Determine the [X, Y] coordinate at the center of the cell enclosing the given text.  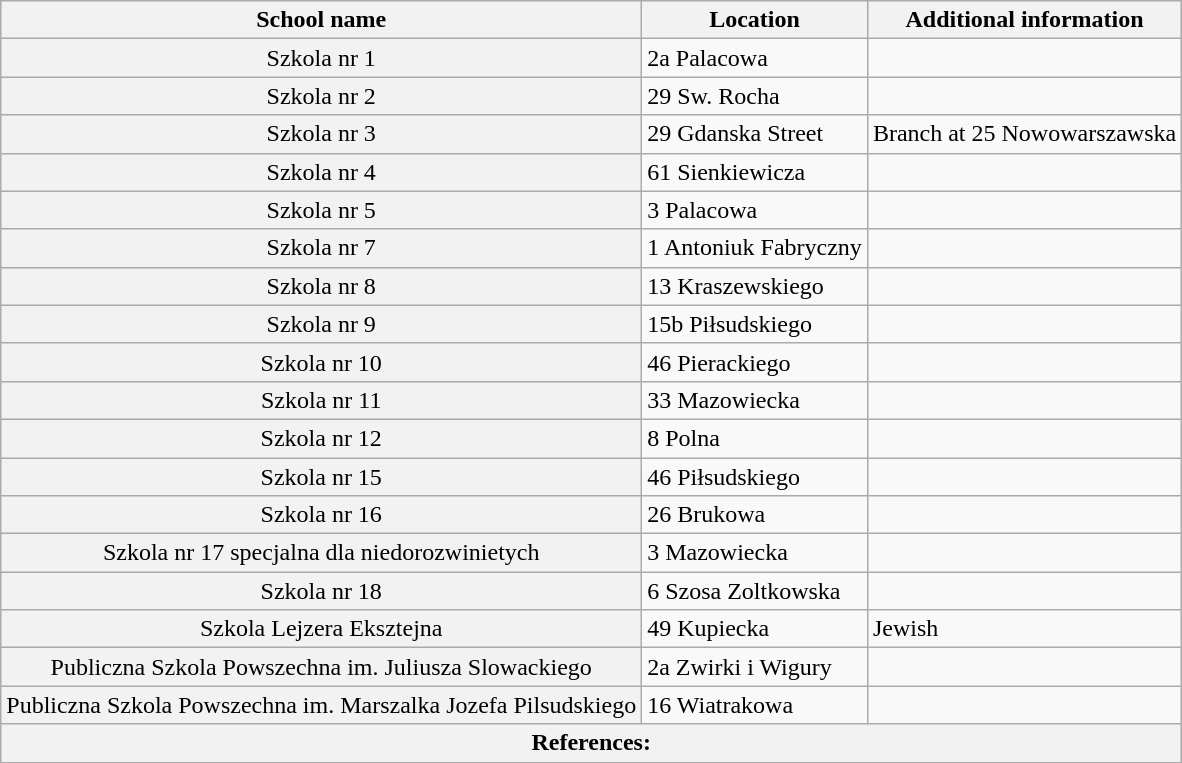
46 Pierackiego [755, 362]
Jewish [1024, 629]
Szkola nr 2 [322, 96]
29 Sw. Rocha [755, 96]
6 Szosa Zoltkowska [755, 591]
Szkola nr 12 [322, 438]
Szkola nr 10 [322, 362]
Szkola nr 8 [322, 286]
Szkola nr 15 [322, 477]
2a Palacowa [755, 58]
46 Piłsudskiego [755, 477]
Szkola nr 11 [322, 400]
Szkola nr 1 [322, 58]
29 Gdanska Street [755, 134]
26 Brukowa [755, 515]
13 Kraszewskiego [755, 286]
Additional information [1024, 20]
Publiczna Szkola Powszechna im. Juliusza Slowackiego [322, 667]
Szkola Lejzera Eksztejna [322, 629]
1 Antoniuk Fabryczny [755, 248]
References: [592, 743]
15b Piłsudskiego [755, 324]
School name [322, 20]
Szkola nr 18 [322, 591]
Szkola nr 7 [322, 248]
3 Palacowa [755, 210]
Szkola nr 9 [322, 324]
Publiczna Szkola Powszechna im. Marszalka Jozefa Pilsudskiego [322, 705]
8 Polna [755, 438]
49 Kupiecka [755, 629]
33 Mazowiecka [755, 400]
Szkola nr 4 [322, 172]
Szkola nr 16 [322, 515]
2a Zwirki i Wigury [755, 667]
Location [755, 20]
Branch at 25 Nowowarszawska [1024, 134]
16 Wiatrakowa [755, 705]
3 Mazowiecka [755, 553]
61 Sienkiewicza [755, 172]
Szkola nr 3 [322, 134]
Szkola nr 5 [322, 210]
Szkola nr 17 specjalna dla niedorozwinietych [322, 553]
